Return the [X, Y] coordinate for the center point of the cell that contains the specified text.  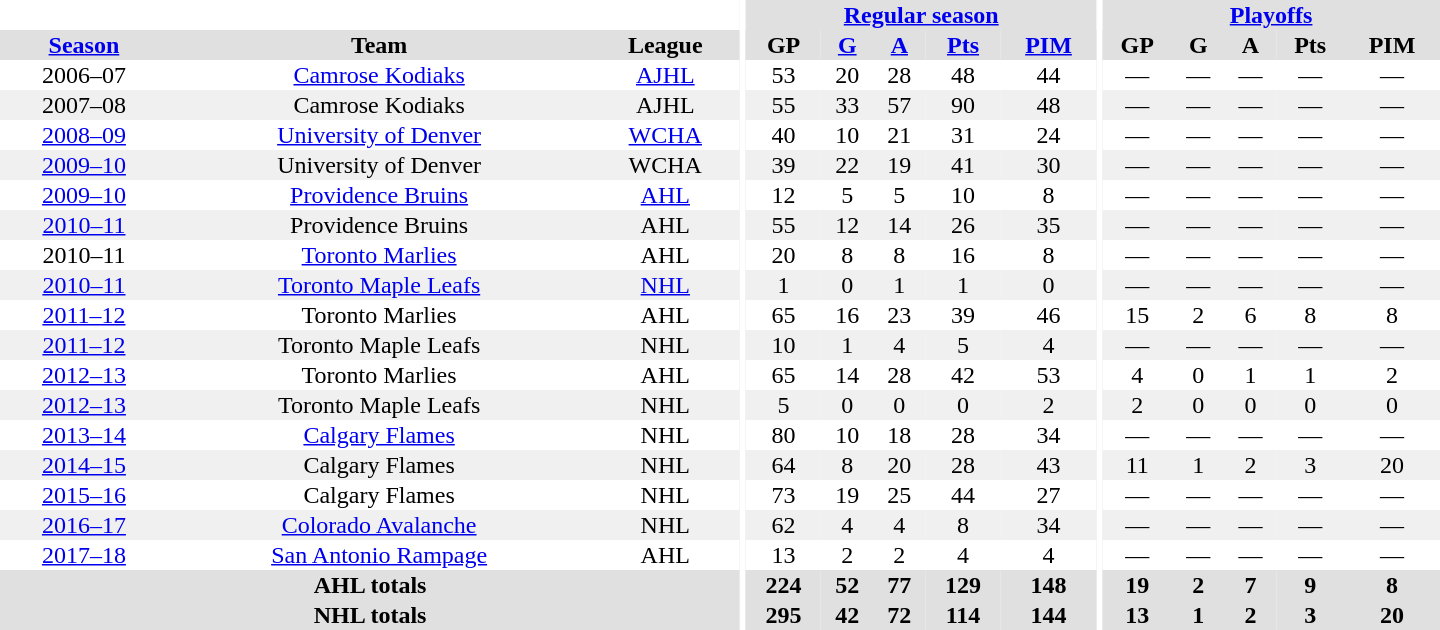
Team [380, 45]
57 [899, 105]
18 [899, 435]
43 [1049, 465]
2006–07 [84, 75]
23 [899, 315]
24 [1049, 135]
2007–08 [84, 105]
2013–14 [84, 435]
33 [847, 105]
26 [962, 225]
League [665, 45]
2014–15 [84, 465]
41 [962, 165]
144 [1049, 615]
2008–09 [84, 135]
San Antonio Rampage [380, 555]
15 [1137, 315]
148 [1049, 585]
31 [962, 135]
46 [1049, 315]
114 [962, 615]
22 [847, 165]
27 [1049, 495]
11 [1137, 465]
6 [1250, 315]
35 [1049, 225]
2017–18 [84, 555]
62 [784, 525]
224 [784, 585]
77 [899, 585]
Playoffs [1271, 15]
7 [1250, 585]
21 [899, 135]
295 [784, 615]
72 [899, 615]
64 [784, 465]
25 [899, 495]
NHL totals [370, 615]
80 [784, 435]
Season [84, 45]
40 [784, 135]
Colorado Avalanche [380, 525]
Regular season [921, 15]
52 [847, 585]
9 [1310, 585]
2015–16 [84, 495]
73 [784, 495]
AHL totals [370, 585]
90 [962, 105]
2016–17 [84, 525]
30 [1049, 165]
129 [962, 585]
